Extract the [x, y] coordinate from the center of the cell holding the provided text.  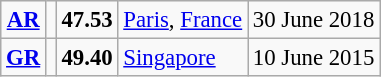
GR [24, 58]
AR [24, 20]
49.40 [87, 58]
10 June 2015 [314, 58]
30 June 2018 [314, 20]
Singapore [183, 58]
47.53 [87, 20]
Paris, France [183, 20]
